Extract the [X, Y] coordinate from the center of the cell holding the provided text.  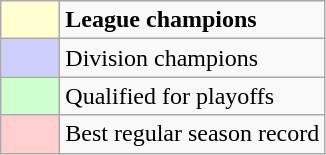
Best regular season record [192, 134]
Division champions [192, 58]
League champions [192, 20]
Qualified for playoffs [192, 96]
